Find where the given text appears and provide that cell's center as (X, Y) coordinate. 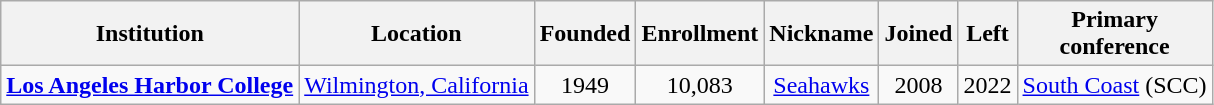
Enrollment (700, 34)
2022 (988, 85)
Institution (150, 34)
South Coast (SCC) (1114, 85)
2008 (918, 85)
Los Angeles Harbor College (150, 85)
10,083 (700, 85)
1949 (585, 85)
Nickname (822, 34)
Location (416, 34)
Seahawks (822, 85)
Primaryconference (1114, 34)
Left (988, 34)
Founded (585, 34)
Joined (918, 34)
Wilmington, California (416, 85)
